Capture the cell that displays the provided text and extract its (x, y) central coordinate. 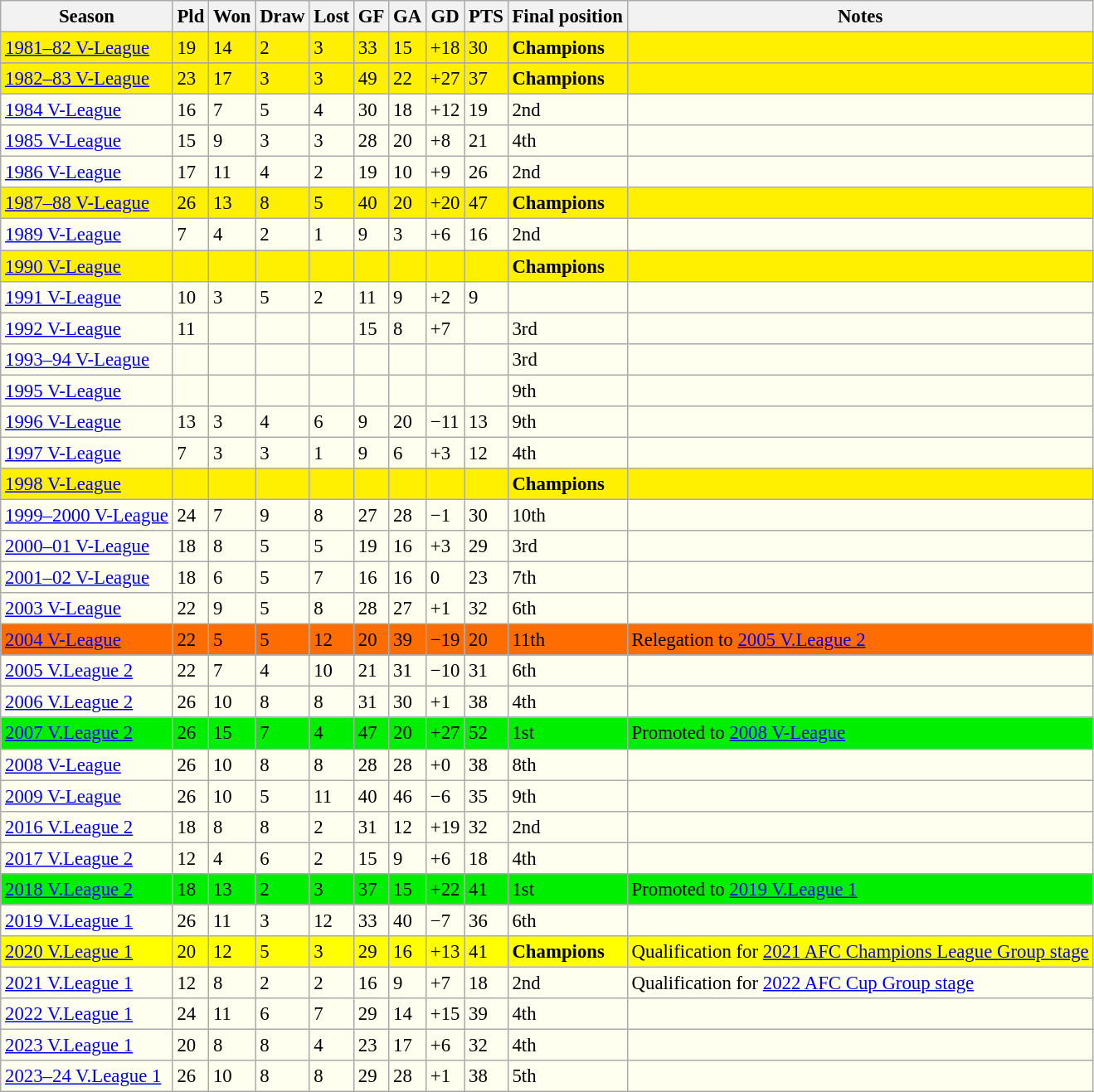
1981–82 V-League (86, 48)
1989 V-League (86, 235)
−6 (445, 796)
+18 (445, 48)
−10 (445, 671)
Won (232, 17)
2003 V-League (86, 609)
10th (567, 515)
2009 V-League (86, 796)
−7 (445, 920)
2007 V.League 2 (86, 734)
1998 V-League (86, 484)
Draw (282, 17)
Qualification for 2022 AFC Cup Group stage (860, 983)
+22 (445, 890)
2023–24 V.League 1 (86, 1076)
36 (486, 920)
GA (408, 17)
2006 V.League 2 (86, 702)
0 (445, 578)
1984 V-League (86, 110)
2005 V.League 2 (86, 671)
1993–94 V-League (86, 359)
49 (371, 79)
2018 V.League 2 (86, 890)
−19 (445, 640)
Pld (191, 17)
46 (408, 796)
1995 V-League (86, 391)
−1 (445, 515)
11th (567, 640)
Promoted to 2008 V-League (860, 734)
−11 (445, 422)
2004 V-League (86, 640)
+8 (445, 141)
Lost (332, 17)
8th (567, 764)
GD (445, 17)
Relegation to 2005 V.League 2 (860, 640)
+13 (445, 952)
1987–88 V-League (86, 203)
GF (371, 17)
1982–83 V-League (86, 79)
+0 (445, 764)
+2 (445, 297)
1997 V-League (86, 453)
2001–02 V-League (86, 578)
2022 V.League 1 (86, 1014)
5th (567, 1076)
Season (86, 17)
1985 V-League (86, 141)
1999–2000 V-League (86, 515)
35 (486, 796)
2016 V.League 2 (86, 827)
2019 V.League 1 (86, 920)
Notes (860, 17)
1996 V-League (86, 422)
2021 V.League 1 (86, 983)
1991 V-League (86, 297)
+19 (445, 827)
1990 V-League (86, 266)
2000–01 V-League (86, 546)
1986 V-League (86, 172)
52 (486, 734)
Final position (567, 17)
7th (567, 578)
Promoted to 2019 V.League 1 (860, 890)
Qualification for 2021 AFC Champions League Group stage (860, 952)
+9 (445, 172)
2008 V-League (86, 764)
+15 (445, 1014)
2017 V.League 2 (86, 858)
+20 (445, 203)
PTS (486, 17)
+12 (445, 110)
2023 V.League 1 (86, 1046)
1992 V-League (86, 328)
2020 V.League 1 (86, 952)
